Output the [x, y] coordinate of the center of the cell containing the given text.  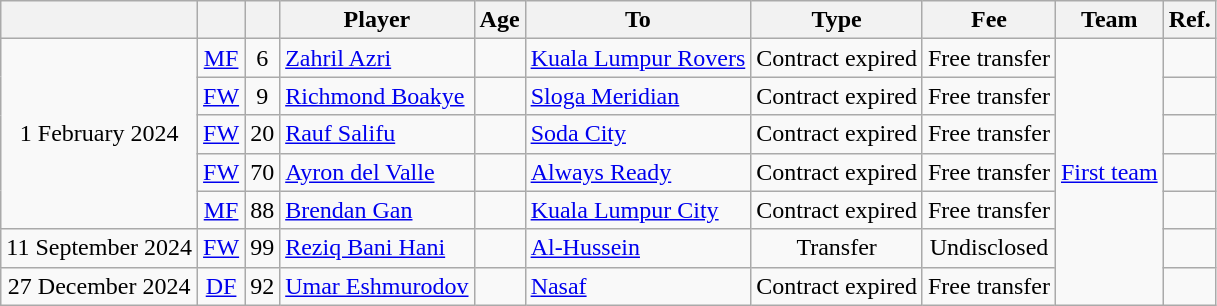
Undisclosed [988, 248]
27 December 2024 [100, 286]
To [638, 20]
70 [262, 172]
Player [377, 20]
First team [1109, 172]
6 [262, 58]
99 [262, 248]
Al-Hussein [638, 248]
Fee [988, 20]
Ref. [1190, 20]
88 [262, 210]
Zahril Azri [377, 58]
Team [1109, 20]
20 [262, 134]
9 [262, 96]
DF [222, 286]
Brendan Gan [377, 210]
Transfer [837, 248]
Always Ready [638, 172]
Umar Eshmurodov [377, 286]
Ayron del Valle [377, 172]
Type [837, 20]
Age [500, 20]
Nasaf [638, 286]
Rauf Salifu [377, 134]
Soda City [638, 134]
Sloga Meridian [638, 96]
92 [262, 286]
Richmond Boakye [377, 96]
11 September 2024 [100, 248]
Reziq Bani Hani [377, 248]
Kuala Lumpur City [638, 210]
Kuala Lumpur Rovers [638, 58]
1 February 2024 [100, 134]
